Determine the (x, y) coordinate at the center of the cell enclosing the given text.  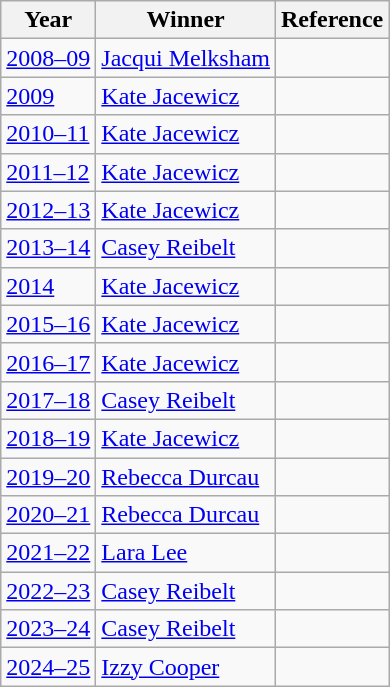
2024–25 (48, 667)
2023–24 (48, 629)
2020–21 (48, 515)
2016–17 (48, 362)
Izzy Cooper (186, 667)
2011–12 (48, 172)
Reference (332, 20)
2022–23 (48, 591)
2021–22 (48, 553)
2019–20 (48, 477)
2008–09 (48, 58)
Year (48, 20)
Winner (186, 20)
2013–14 (48, 248)
2014 (48, 286)
2018–19 (48, 438)
Lara Lee (186, 553)
2015–16 (48, 324)
Jacqui Melksham (186, 58)
2010–11 (48, 134)
2012–13 (48, 210)
2017–18 (48, 400)
2009 (48, 96)
